Identify which cell holds the provided text, then report its (X, Y) central coordinate. 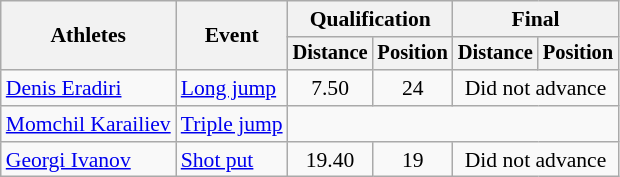
Long jump (232, 88)
Denis Eradiri (88, 88)
7.50 (330, 88)
Did not advance (536, 88)
Event (232, 36)
Momchil Karailiev (88, 124)
Athletes (88, 36)
24 (413, 88)
Final (536, 19)
Triple jump (232, 124)
Qualification (370, 19)
